Provide the [x, y] coordinate of the cell's center where the given text is located.  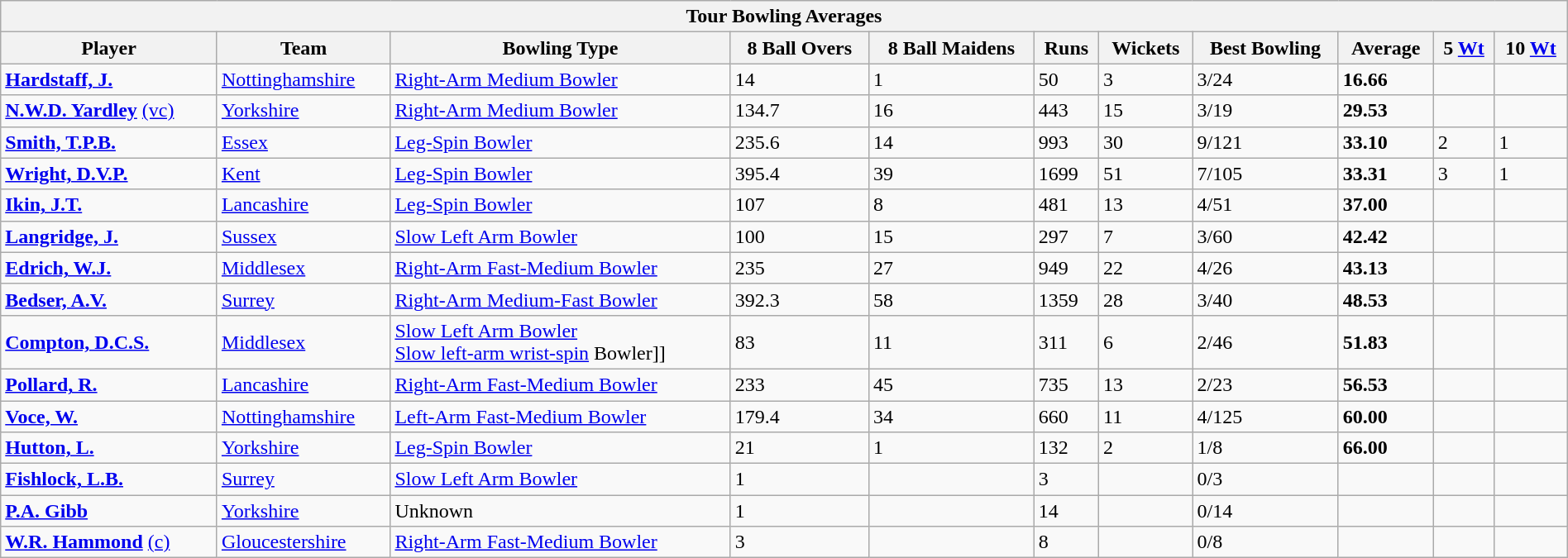
28 [1146, 299]
16 [951, 111]
3/40 [1265, 299]
9/121 [1265, 142]
Tour Bowling Averages [784, 17]
42.42 [1386, 236]
66.00 [1386, 448]
Edrich, W.J. [109, 268]
8 Ball Overs [799, 48]
443 [1066, 111]
0/8 [1265, 542]
5 Wt [1464, 48]
10 Wt [1531, 48]
4/51 [1265, 205]
132 [1066, 448]
735 [1066, 384]
34 [951, 416]
27 [951, 268]
0/14 [1265, 511]
29.53 [1386, 111]
Wright, D.V.P. [109, 174]
51.83 [1386, 342]
39 [951, 174]
50 [1066, 79]
Smith, T.P.B. [109, 142]
Average [1386, 48]
134.7 [799, 111]
993 [1066, 142]
4/26 [1265, 268]
4/125 [1265, 416]
233 [799, 384]
2/46 [1265, 342]
83 [799, 342]
Unknown [561, 511]
Right-Arm Medium-Fast Bowler [561, 299]
8 Ball Maidens [951, 48]
Compton, D.C.S. [109, 342]
Voce, W. [109, 416]
43.13 [1386, 268]
56.53 [1386, 384]
33.10 [1386, 142]
179.4 [799, 416]
60.00 [1386, 416]
30 [1146, 142]
395.4 [799, 174]
297 [1066, 236]
Kent [304, 174]
Gloucestershire [304, 542]
Hardstaff, J. [109, 79]
Pollard, R. [109, 384]
235 [799, 268]
949 [1066, 268]
1359 [1066, 299]
1/8 [1265, 448]
W.R. Hammond (c) [109, 542]
Bedser, A.V. [109, 299]
33.31 [1386, 174]
Sussex [304, 236]
7 [1146, 236]
0/3 [1265, 479]
392.3 [799, 299]
16.66 [1386, 79]
235.6 [799, 142]
N.W.D. Yardley (vc) [109, 111]
3/60 [1265, 236]
51 [1146, 174]
22 [1146, 268]
6 [1146, 342]
2/23 [1265, 384]
Hutton, L. [109, 448]
Essex [304, 142]
311 [1066, 342]
3/24 [1265, 79]
Runs [1066, 48]
45 [951, 384]
1699 [1066, 174]
Ikin, J.T. [109, 205]
21 [799, 448]
Best Bowling [1265, 48]
Fishlock, L.B. [109, 479]
481 [1066, 205]
Langridge, J. [109, 236]
58 [951, 299]
37.00 [1386, 205]
Team [304, 48]
Bowling Type [561, 48]
100 [799, 236]
3/19 [1265, 111]
Player [109, 48]
Slow Left Arm Bowler Slow left-arm wrist-spin Bowler]] [561, 342]
Wickets [1146, 48]
7/105 [1265, 174]
P.A. Gibb [109, 511]
107 [799, 205]
Left-Arm Fast-Medium Bowler [561, 416]
48.53 [1386, 299]
660 [1066, 416]
